Determine the [X, Y] coordinate at the center of the cell enclosing the given text.  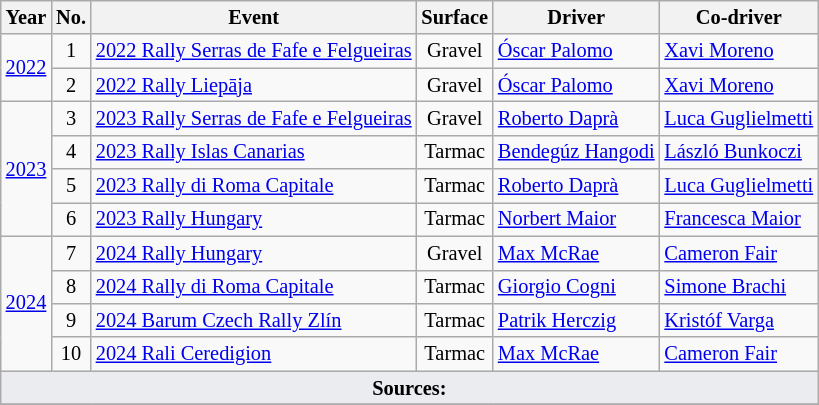
2024 Barum Czech Rally Zlín [254, 320]
1 [71, 51]
5 [71, 186]
2023 Rally di Roma Capitale [254, 186]
Event [254, 17]
2023 [26, 168]
7 [71, 253]
László Bunkoczi [740, 152]
2022 Rally Serras de Fafe e Felgueiras [254, 51]
Sources: [410, 388]
2024 [26, 304]
2023 Rally Islas Canarias [254, 152]
2023 Rally Serras de Fafe e Felgueiras [254, 118]
4 [71, 152]
3 [71, 118]
2022 [26, 68]
Driver [576, 17]
9 [71, 320]
Year [26, 17]
2024 Rali Ceredigion [254, 354]
2024 Rally di Roma Capitale [254, 287]
Simone Brachi [740, 287]
Giorgio Cogni [576, 287]
Norbert Maior [576, 219]
2 [71, 85]
6 [71, 219]
8 [71, 287]
Kristóf Varga [740, 320]
Co-driver [740, 17]
Surface [455, 17]
Patrik Herczig [576, 320]
10 [71, 354]
2023 Rally Hungary [254, 219]
Francesca Maior [740, 219]
No. [71, 17]
Bendegúz Hangodi [576, 152]
2024 Rally Hungary [254, 253]
2022 Rally Liepāja [254, 85]
